Output the (X, Y) coordinate of the center of the cell containing the given text.  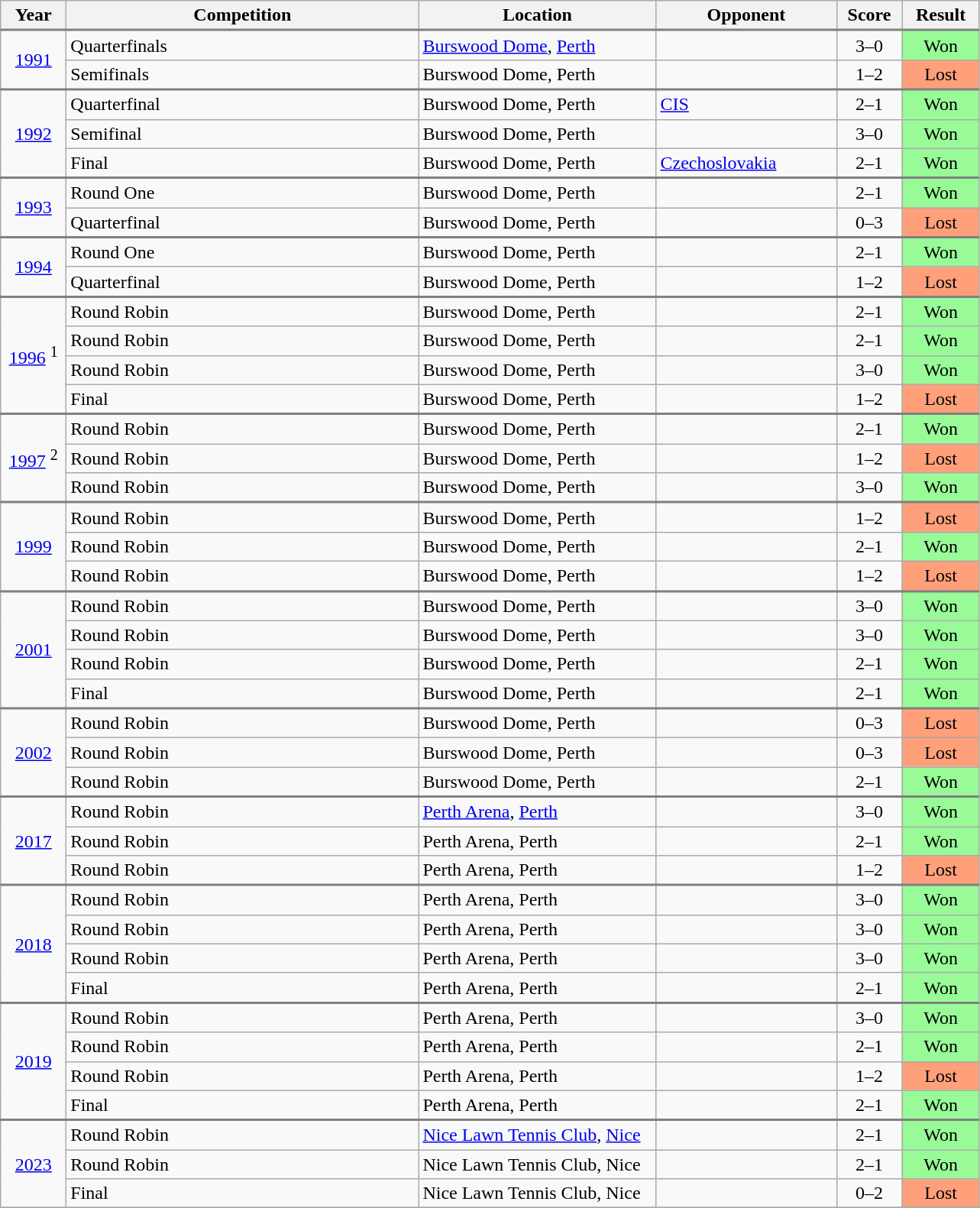
CIS (746, 104)
1992 (34, 134)
Competition (243, 15)
1996 1 (34, 355)
Score (869, 15)
Quarterfinals (243, 46)
2001 (34, 649)
1997 2 (34, 458)
Opponent (746, 15)
2019 (34, 1061)
Semifinals (243, 75)
2002 (34, 753)
2017 (34, 841)
1994 (34, 267)
Year (34, 15)
1999 (34, 547)
Semifinal (243, 134)
2023 (34, 1164)
Czechoslovakia (746, 164)
0–2 (869, 1193)
Result (941, 15)
Location (538, 15)
1993 (34, 208)
2018 (34, 944)
1991 (34, 60)
